Pinpoint the cell where the given text exists, returning its (X, Y) midpoint coordinate. 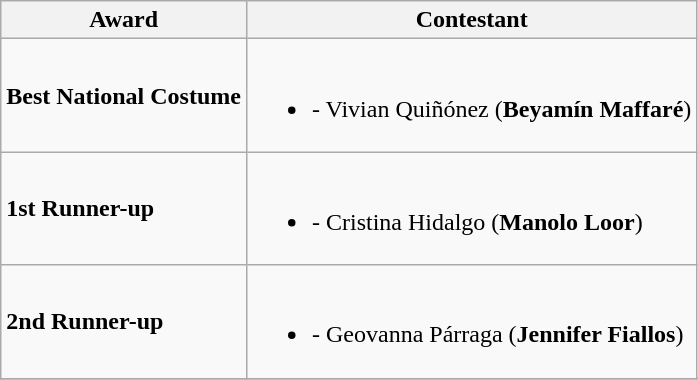
- Cristina Hidalgo (Manolo Loor) (471, 208)
- Vivian Quiñónez (Beyamín Maffaré) (471, 96)
Contestant (471, 20)
Best National Costume (124, 96)
Award (124, 20)
1st Runner-up (124, 208)
- Geovanna Párraga (Jennifer Fiallos) (471, 322)
2nd Runner-up (124, 322)
